Output the [X, Y] coordinate of the center of the cell containing the given text.  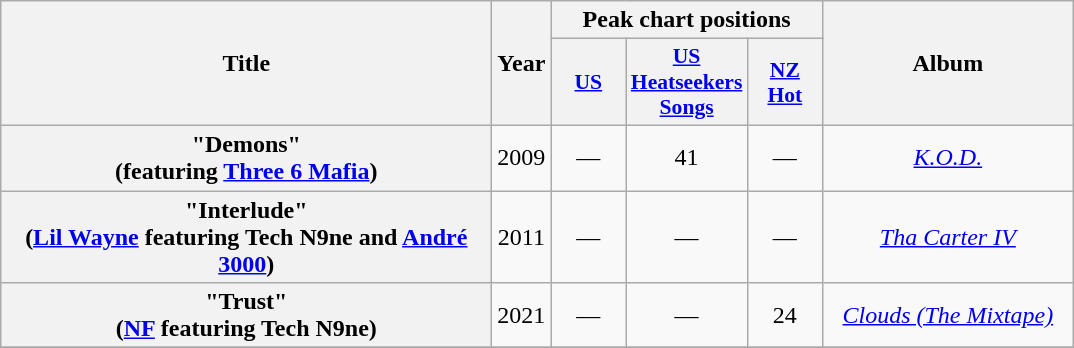
"Interlude"(Lil Wayne featuring Tech N9ne and André 3000) [246, 236]
Clouds (The Mixtape) [948, 316]
2021 [522, 316]
Tha Carter IV [948, 236]
2011 [522, 236]
Album [948, 64]
US Heatseekers Songs [687, 82]
US [588, 82]
"Demons"(featuring Three 6 Mafia) [246, 158]
Peak chart positions [686, 20]
K.O.D. [948, 158]
2009 [522, 158]
Title [246, 64]
NZHot [784, 82]
"Trust"(NF featuring Tech N9ne) [246, 316]
41 [687, 158]
24 [784, 316]
Year [522, 64]
